Extract the [x, y] coordinate from the center of the cell holding the provided text.  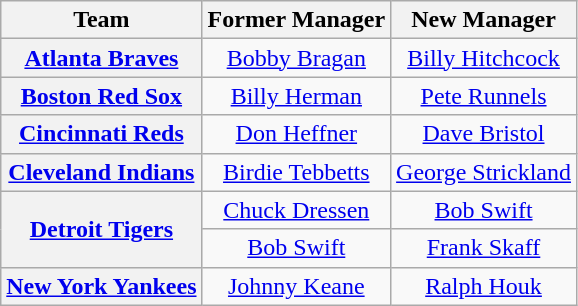
Atlanta Braves [102, 58]
Frank Skaff [484, 248]
Birdie Tebbetts [296, 172]
Ralph Houk [484, 286]
Johnny Keane [296, 286]
Chuck Dressen [296, 210]
New Manager [484, 20]
Dave Bristol [484, 134]
Boston Red Sox [102, 96]
Pete Runnels [484, 96]
Cincinnati Reds [102, 134]
Detroit Tigers [102, 229]
Don Heffner [296, 134]
Former Manager [296, 20]
Billy Herman [296, 96]
Team [102, 20]
New York Yankees [102, 286]
George Strickland [484, 172]
Billy Hitchcock [484, 58]
Cleveland Indians [102, 172]
Bobby Bragan [296, 58]
